Extract the [X, Y] coordinate from the center of the cell holding the provided text.  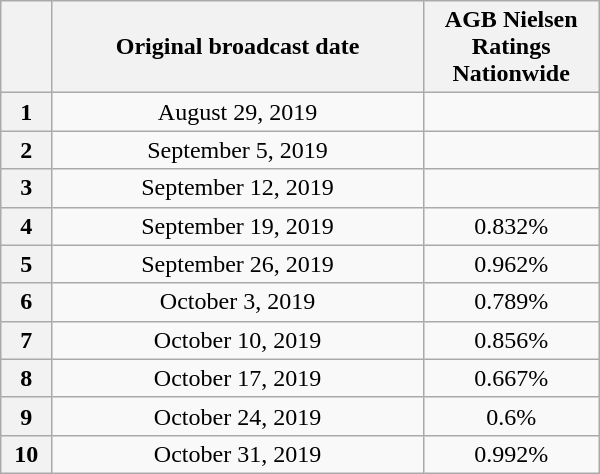
September 19, 2019 [238, 226]
4 [26, 226]
0.789% [511, 302]
1 [26, 112]
9 [26, 416]
6 [26, 302]
7 [26, 340]
September 5, 2019 [238, 150]
8 [26, 378]
5 [26, 264]
0.6% [511, 416]
0.962% [511, 264]
3 [26, 188]
Original broadcast date [238, 47]
10 [26, 454]
September 12, 2019 [238, 188]
October 24, 2019 [238, 416]
2 [26, 150]
September 26, 2019 [238, 264]
0.856% [511, 340]
0.832% [511, 226]
October 3, 2019 [238, 302]
0.667% [511, 378]
October 17, 2019 [238, 378]
August 29, 2019 [238, 112]
October 31, 2019 [238, 454]
October 10, 2019 [238, 340]
AGB Nielsen Ratings Nationwide [511, 47]
0.992% [511, 454]
